Scan for the cell matching the given text and deliver its (X, Y) coordinate at center. 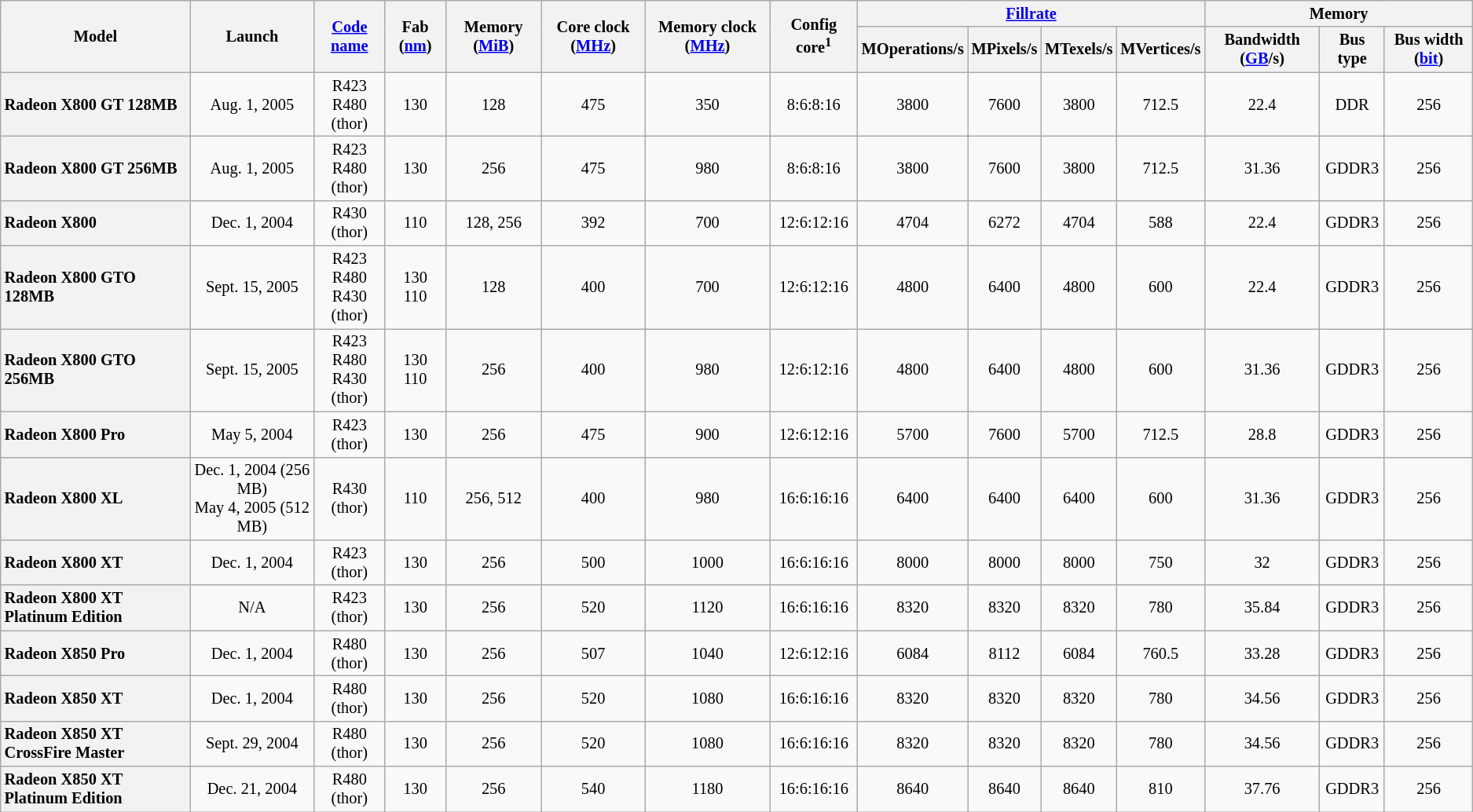
Sept. 29, 2004 (252, 744)
Dec. 1, 2004 (256 MB)May 4, 2005 (512 MB) (252, 499)
Radeon X850 XT Platinum Edition (96, 789)
MTexels/s (1079, 49)
Code name (350, 36)
32 (1262, 562)
Fab (nm) (415, 36)
Radeon X850 XT CrossFire Master (96, 744)
Dec. 21, 2004 (252, 789)
Radeon X800 GTO 256MB (96, 370)
Radeon X800 (96, 223)
540 (593, 789)
Radeon X800 XL (96, 499)
Core clock (MHz) (593, 36)
507 (593, 653)
Bus width (bit) (1428, 49)
MVertices/s (1160, 49)
DDR (1352, 104)
900 (707, 434)
May 5, 2004 (252, 434)
350 (707, 104)
588 (1160, 223)
Radeon X800 GTO 128MB (96, 287)
Radeon X800 GT 256MB (96, 168)
Memory (1339, 13)
128, 256 (493, 223)
Memory clock (MHz) (707, 36)
Radeon X800 XT Platinum Edition (96, 608)
37.76 (1262, 789)
8112 (1004, 653)
Memory (MiB) (493, 36)
1040 (707, 653)
810 (1160, 789)
35.84 (1262, 608)
28.8 (1262, 434)
1180 (707, 789)
1000 (707, 562)
Fillrate (1031, 13)
33.28 (1262, 653)
Radeon X800 Pro (96, 434)
MOperations/s (913, 49)
6272 (1004, 223)
Bandwidth (GB/s) (1262, 49)
Radeon X850 XT (96, 698)
760.5 (1160, 653)
392 (593, 223)
MPixels/s (1004, 49)
750 (1160, 562)
N/A (252, 608)
500 (593, 562)
Radeon X850 Pro (96, 653)
Model (96, 36)
Launch (252, 36)
Radeon X800 XT (96, 562)
1120 (707, 608)
Radeon X800 GT 128MB (96, 104)
256, 512 (493, 499)
Config core1 (814, 36)
Bus type (1352, 49)
